From the cell containing the given text, extract its center point as [x, y] coordinate. 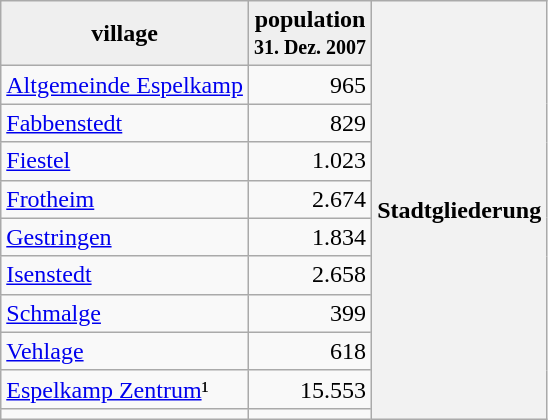
Frotheim [125, 199]
1.834 [310, 237]
Fiestel [125, 161]
15.553 [310, 389]
Espelkamp Zentrum¹ [125, 389]
Stadtgliederung [460, 210]
village [125, 34]
Gestringen [125, 237]
618 [310, 351]
2.674 [310, 199]
population31. Dez. 2007 [310, 34]
Altgemeinde Espelkamp [125, 85]
399 [310, 313]
2.658 [310, 275]
965 [310, 85]
Isenstedt [125, 275]
Fabbenstedt [125, 123]
829 [310, 123]
Vehlage [125, 351]
Schmalge [125, 313]
1.023 [310, 161]
